Find where the given text appears and provide that cell's center as [X, Y] coordinate. 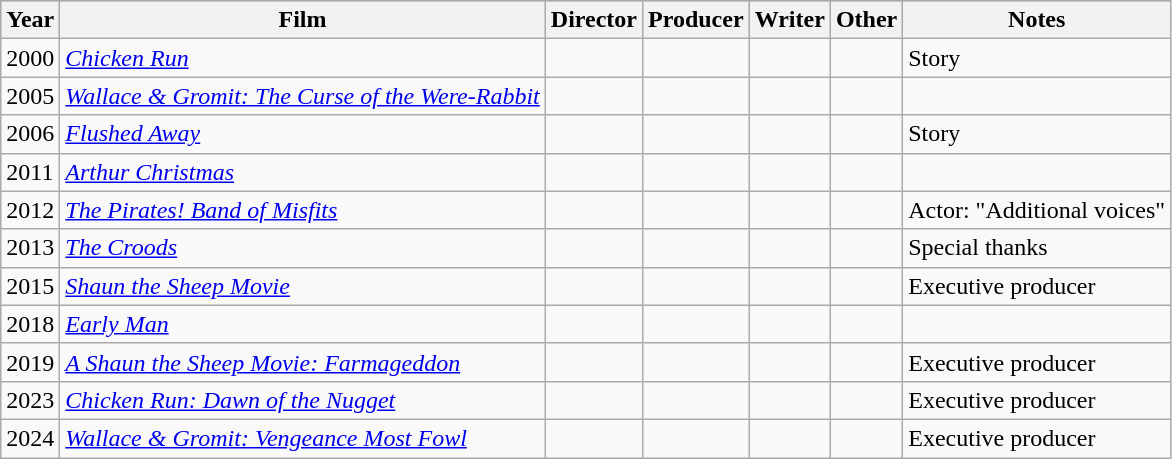
The Pirates! Band of Misfits [302, 210]
Shaun the Sheep Movie [302, 286]
2005 [30, 96]
2024 [30, 438]
Early Man [302, 324]
2013 [30, 248]
Other [866, 20]
Actor: "Additional voices" [1037, 210]
Arthur Christmas [302, 172]
2018 [30, 324]
Special thanks [1037, 248]
Wallace & Gromit: The Curse of the Were-Rabbit [302, 96]
Notes [1037, 20]
Writer [790, 20]
Chicken Run [302, 58]
Film [302, 20]
A Shaun the Sheep Movie: Farmageddon [302, 362]
2000 [30, 58]
Flushed Away [302, 134]
Year [30, 20]
Producer [696, 20]
2012 [30, 210]
2011 [30, 172]
2023 [30, 400]
The Croods [302, 248]
2019 [30, 362]
Chicken Run: Dawn of the Nugget [302, 400]
2015 [30, 286]
2006 [30, 134]
Wallace & Gromit: Vengeance Most Fowl [302, 438]
Director [594, 20]
